Search for the cell housing the specified text and yield its [X, Y] center coordinate. 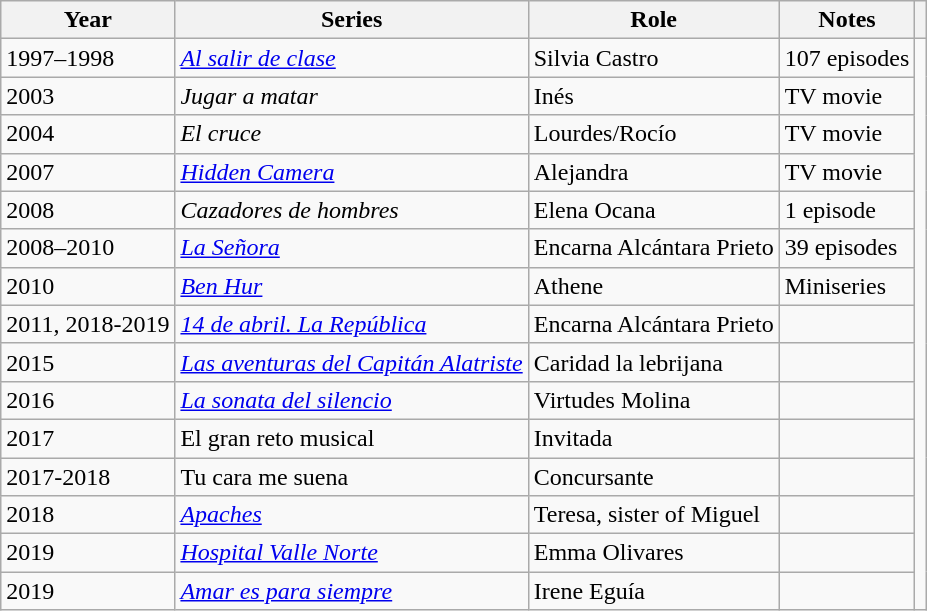
Ben Hur [352, 286]
Virtudes Molina [654, 400]
14 de abril. La República [352, 324]
Teresa, sister of Miguel [654, 515]
2011, 2018-2019 [88, 324]
El gran reto musical [352, 438]
2003 [88, 96]
1997–1998 [88, 58]
2007 [88, 172]
Invitada [654, 438]
Apaches [352, 515]
2010 [88, 286]
Las aventuras del Capitán Alatriste [352, 362]
La Señora [352, 248]
Hidden Camera [352, 172]
2004 [88, 134]
Hospital Valle Norte [352, 553]
Amar es para siempre [352, 591]
2016 [88, 400]
La sonata del silencio [352, 400]
39 episodes [847, 248]
1 episode [847, 210]
2017-2018 [88, 477]
El cruce [352, 134]
2018 [88, 515]
Inés [654, 96]
Irene Eguía [654, 591]
Role [654, 20]
Jugar a matar [352, 96]
Al salir de clase [352, 58]
2008 [88, 210]
2017 [88, 438]
107 episodes [847, 58]
Alejandra [654, 172]
Emma Olivares [654, 553]
Caridad la lebrijana [654, 362]
Lourdes/Rocío [654, 134]
Concursante [654, 477]
Miniseries [847, 286]
Series [352, 20]
Silvia Castro [654, 58]
2015 [88, 362]
Elena Ocana [654, 210]
Year [88, 20]
Cazadores de hombres [352, 210]
Athene [654, 286]
Notes [847, 20]
2008–2010 [88, 248]
Tu cara me suena [352, 477]
